Output the [X, Y] coordinate of the center of the cell containing the given text.  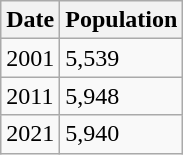
Population [122, 20]
2001 [30, 58]
2021 [30, 134]
5,940 [122, 134]
5,539 [122, 58]
5,948 [122, 96]
Date [30, 20]
2011 [30, 96]
